Determine the [X, Y] coordinate at the center of the cell enclosing the given text.  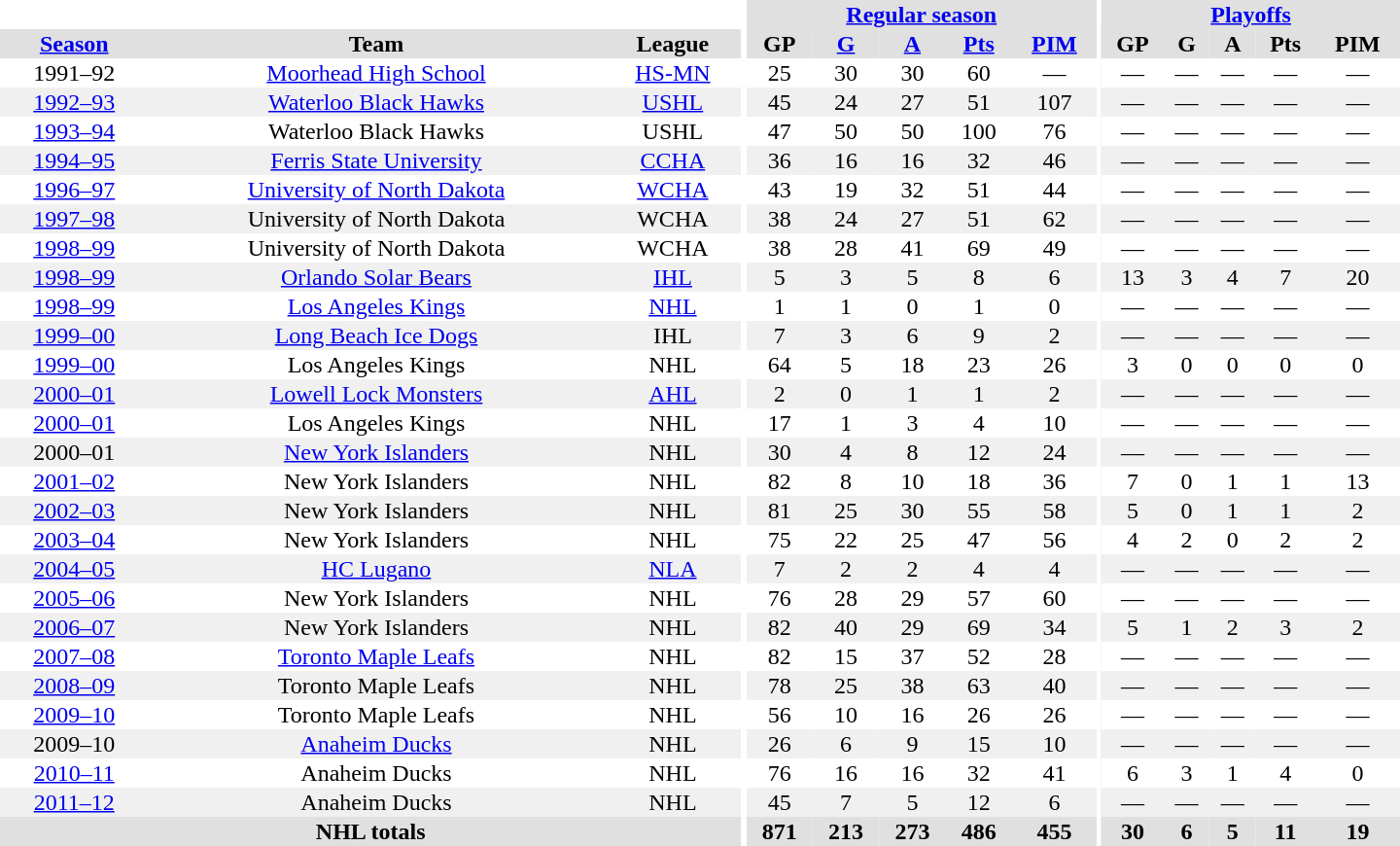
League [673, 44]
NLA [673, 569]
871 [780, 831]
Long Beach Ice Dogs [375, 335]
1991–92 [74, 73]
58 [1054, 511]
273 [912, 831]
11 [1285, 831]
34 [1054, 627]
2011–12 [74, 802]
1992–93 [74, 102]
55 [979, 511]
CCHA [673, 160]
107 [1054, 102]
22 [846, 540]
63 [979, 686]
213 [846, 831]
100 [979, 131]
1994–95 [74, 160]
2006–07 [74, 627]
2003–04 [74, 540]
Playoffs [1250, 15]
Regular season [922, 15]
17 [780, 423]
486 [979, 831]
43 [780, 190]
1996–97 [74, 190]
Lowell Lock Monsters [375, 394]
2002–03 [74, 511]
62 [1054, 219]
2001–02 [74, 481]
2008–09 [74, 686]
1993–94 [74, 131]
44 [1054, 190]
NHL totals [370, 831]
64 [780, 365]
75 [780, 540]
20 [1357, 277]
AHL [673, 394]
2004–05 [74, 569]
2010–11 [74, 773]
57 [979, 598]
1997–98 [74, 219]
HC Lugano [375, 569]
37 [912, 656]
Season [74, 44]
Team [375, 44]
2005–06 [74, 598]
78 [780, 686]
81 [780, 511]
2007–08 [74, 656]
Ferris State University [375, 160]
46 [1054, 160]
23 [979, 365]
52 [979, 656]
Moorhead High School [375, 73]
455 [1054, 831]
Orlando Solar Bears [375, 277]
HS-MN [673, 73]
49 [1054, 248]
